Return the [X, Y] coordinate for the center point of the cell that contains the specified text.  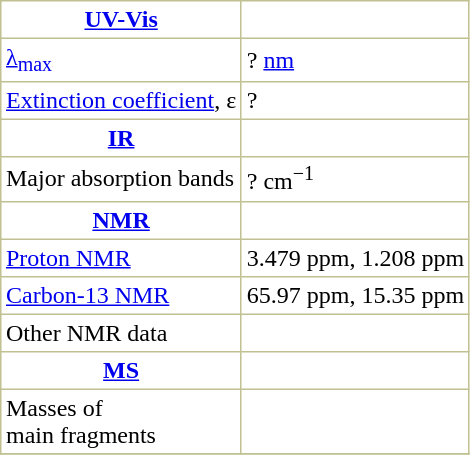
NMR [122, 220]
? cm−1 [355, 179]
MS [122, 370]
3.479 ppm, 1.208 ppm [355, 258]
Masses of main fragments [122, 421]
? [355, 101]
Extinction coefficient, ε [122, 101]
UV-Vis [122, 20]
Proton NMR [122, 258]
λmax [122, 60]
Carbon-13 NMR [122, 295]
Other NMR data [122, 333]
IR [122, 139]
65.97 ppm, 15.35 ppm [355, 295]
? nm [355, 60]
Major absorption bands [122, 179]
